Identify which cell holds the provided text, then report its (x, y) central coordinate. 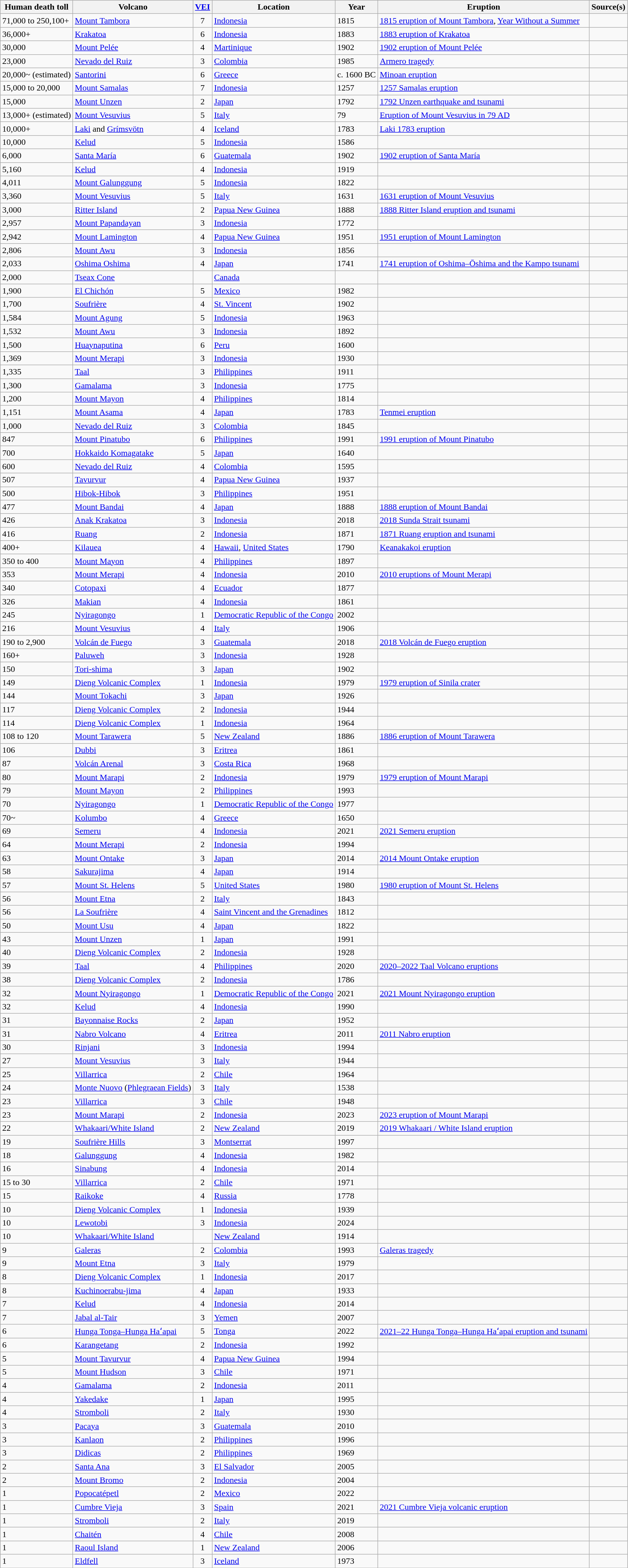
1,369 (37, 358)
1,584 (37, 318)
400+ (37, 547)
1856 (356, 250)
Kolumbo (133, 817)
1790 (356, 547)
Sakurajima (133, 872)
2,806 (37, 250)
Human death toll (37, 7)
16 (37, 1169)
1257 (356, 88)
Hunga Tonga–Hunga Haʻapai (133, 1331)
1631 (356, 196)
10,000+ (37, 128)
1586 (356, 142)
Mount Asama (133, 412)
1786 (356, 980)
2014 Mount Ontake eruption (484, 858)
Kuchinoerabu-jima (133, 1290)
Laki and Grímsvötn (133, 128)
1990 (356, 1007)
Mount Tavurvur (133, 1358)
2005 (356, 1466)
Didicas (133, 1453)
Mount Tokachi (133, 696)
Saint Vincent and the Grenadines (273, 912)
Mount Ontake (133, 858)
70 (37, 804)
1,000 (37, 426)
Martinique (273, 48)
Ecuador (273, 588)
1,900 (37, 291)
13,000+ (estimated) (37, 115)
Chaitén (133, 1534)
Tseax Cone (133, 277)
19 (37, 1142)
St. Vincent (273, 304)
15 (37, 1196)
Mount Tarawera (133, 736)
2008 (356, 1534)
2023 (356, 1115)
Tavurvur (133, 480)
2018 Volcán de Fuego eruption (484, 642)
1996 (356, 1440)
Semeru (133, 831)
Volcano (133, 7)
2,033 (37, 264)
Bayonnaise Rocks (133, 1020)
Montserrat (273, 1142)
Nabro Volcano (133, 1034)
70~ (37, 817)
Eruption of Mount Vesuvius in 79 AD (484, 115)
United States (273, 885)
149 (37, 682)
353 (37, 574)
57 (37, 885)
507 (37, 480)
Laki 1783 eruption (484, 128)
Yemen (273, 1317)
1815 (356, 21)
Galeras (133, 1250)
Santa Ana (133, 1466)
Galunggung (133, 1155)
El Salvador (273, 1466)
1814 (356, 399)
1886 eruption of Mount Tarawera (484, 736)
Raoul Island (133, 1547)
1937 (356, 480)
Kilauea (133, 547)
Santorini (133, 75)
1871 (356, 534)
La Soufrière (133, 912)
144 (37, 696)
1906 (356, 629)
Pacaya (133, 1426)
Costa Rica (273, 763)
1902 eruption of Santa María (484, 155)
600 (37, 466)
150 (37, 669)
1963 (356, 318)
2011 Nabro eruption (484, 1034)
30,000 (37, 48)
1595 (356, 466)
2019 Whakaari / White Island eruption (484, 1128)
106 (37, 750)
1897 (356, 561)
1640 (356, 453)
87 (37, 763)
3,360 (37, 196)
1812 (356, 912)
Ritter Island (133, 210)
58 (37, 872)
Spain (273, 1507)
426 (37, 520)
Oshima Oshima (133, 264)
1973 (356, 1561)
Mount Lamington (133, 237)
1888 Ritter Island eruption and tsunami (484, 210)
15 to 30 (37, 1182)
Jabal al-Tair (133, 1317)
Mount Hudson (133, 1372)
Paluweh (133, 656)
1969 (356, 1453)
Volcán de Fuego (133, 642)
1888 eruption of Mount Bandai (484, 507)
2,957 (37, 223)
114 (37, 723)
4,011 (37, 183)
1,151 (37, 412)
Mount Bromo (133, 1480)
117 (37, 709)
216 (37, 629)
1985 (356, 61)
Sinabung (133, 1169)
Eldfell (133, 1561)
VEI (203, 7)
43 (37, 939)
1845 (356, 426)
1968 (356, 763)
2010 eruptions of Mount Merapi (484, 574)
Armero tragedy (484, 61)
18 (37, 1155)
Mount Samalas (133, 88)
Mount Bandai (133, 507)
Mount Usu (133, 926)
Mount Nyiragongo (133, 993)
Hokkaido Komagatake (133, 453)
2021–22 Hunga Tonga–Hunga Haʻapai eruption and tsunami (484, 1331)
2023 eruption of Mount Marapi (484, 1115)
1977 (356, 804)
Mount Pelée (133, 48)
1980 (356, 885)
2024 (356, 1223)
245 (37, 615)
Hibok-Hibok (133, 493)
Kanlaon (133, 1440)
1741 (356, 264)
1991 eruption of Mount Pinatubo (484, 439)
Tonga (273, 1331)
1997 (356, 1142)
30 (37, 1047)
108 to 120 (37, 736)
1995 (356, 1399)
2018 Sunda Strait tsunami (484, 520)
1871 Ruang eruption and tsunami (484, 534)
Krakatoa (133, 34)
1,532 (37, 331)
1815 eruption of Mount Tambora, Year Without a Summer (484, 21)
Hawaii, United States (273, 547)
1979 eruption of Sinila crater (484, 682)
1843 (356, 899)
2021 Semeru eruption (484, 831)
350 to 400 (37, 561)
3,000 (37, 210)
Mount Agung (133, 318)
50 (37, 926)
2,942 (37, 237)
40 (37, 953)
36,000+ (37, 34)
69 (37, 831)
700 (37, 453)
15,000 to 20,000 (37, 88)
Mount St. Helens (133, 885)
847 (37, 439)
1741 eruption of Oshima–Ōshima and the Kampo tsunami (484, 264)
1892 (356, 331)
160+ (37, 656)
Dubbi (133, 750)
Mount Pinatubo (133, 439)
1933 (356, 1290)
Russia (273, 1196)
1951 eruption of Mount Lamington (484, 237)
1,300 (37, 385)
Soufrière (133, 304)
Makian (133, 602)
2017 (356, 1277)
Mount Papandayan (133, 223)
Source(s) (608, 7)
2021 Mount Nyiragongo eruption (484, 993)
22 (37, 1128)
340 (37, 588)
1775 (356, 385)
1631 eruption of Mount Vesuvius (484, 196)
Karangetang (133, 1345)
2004 (356, 1480)
1,335 (37, 372)
Mount Galunggung (133, 183)
1257 Samalas eruption (484, 88)
Peru (273, 345)
Volcán Arenal (133, 763)
416 (37, 534)
Raikoke (133, 1196)
Santa María (133, 155)
190 to 2,900 (37, 642)
El Chichón (133, 291)
1911 (356, 372)
27 (37, 1061)
6,000 (37, 155)
Tori-shima (133, 669)
1902 eruption of Mount Pelée (484, 48)
Cumbre Vieja (133, 1507)
1778 (356, 1196)
71,000 to 250,100+ (37, 21)
2021 Cumbre Vieja volcanic eruption (484, 1507)
1,500 (37, 345)
Location (273, 7)
1939 (356, 1209)
38 (37, 980)
1979 eruption of Mount Marapi (484, 777)
1980 eruption of Mount St. Helens (484, 885)
80 (37, 777)
2002 (356, 615)
64 (37, 845)
Galeras tragedy (484, 1250)
2006 (356, 1547)
477 (37, 507)
Yakedake (133, 1399)
Popocatépetl (133, 1493)
500 (37, 493)
Anak Krakatoa (133, 520)
1883 (356, 34)
Ruang (133, 534)
c. 1600 BC (356, 75)
1538 (356, 1088)
5,160 (37, 169)
1883 eruption of Krakatoa (484, 34)
1772 (356, 223)
1650 (356, 817)
1992 (356, 1345)
1886 (356, 736)
Lewotobi (133, 1223)
Eruption (484, 7)
1,700 (37, 304)
Rinjani (133, 1047)
10,000 (37, 142)
1948 (356, 1101)
63 (37, 858)
1926 (356, 696)
326 (37, 602)
2,000 (37, 277)
20,000~ (estimated) (37, 75)
1,200 (37, 399)
39 (37, 966)
Soufrière Hills (133, 1142)
Mount Tambora (133, 21)
Year (356, 7)
Minoan eruption (484, 75)
1919 (356, 169)
Huaynaputina (133, 345)
1877 (356, 588)
15,000 (37, 102)
24 (37, 1088)
Monte Nuovo (Phlegraean Fields) (133, 1088)
Keanakakoi eruption (484, 547)
1952 (356, 1020)
2007 (356, 1317)
Canada (273, 277)
23,000 (37, 61)
25 (37, 1074)
Tenmei eruption (484, 412)
1792 Unzen earthquake and tsunami (484, 102)
Cotopaxi (133, 588)
2020–2022 Taal Volcano eruptions (484, 966)
1792 (356, 102)
1600 (356, 345)
2020 (356, 966)
